Extract the (x, y) coordinate from the center of the cell holding the provided text.  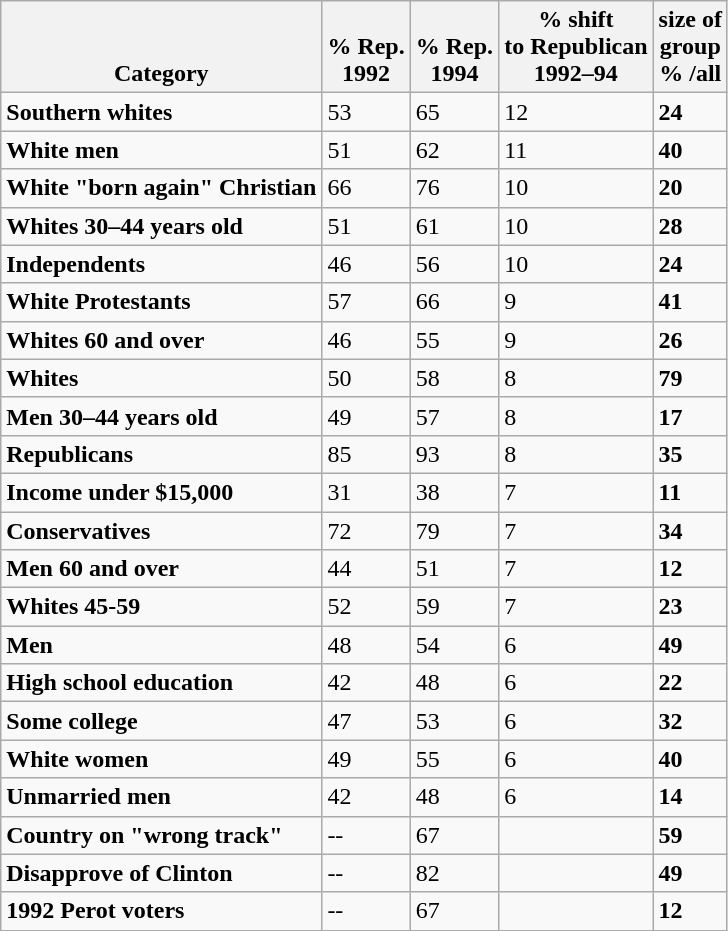
44 (366, 569)
20 (690, 188)
White "born again" Christian (162, 188)
Independents (162, 264)
Whites 45-59 (162, 607)
28 (690, 226)
62 (454, 150)
High school education (162, 683)
% shiftto Republican1992–94 (576, 47)
61 (454, 226)
47 (366, 721)
% Rep.1992 (366, 47)
85 (366, 454)
Category (162, 47)
14 (690, 797)
White women (162, 759)
17 (690, 416)
Southern whites (162, 112)
Whites 30–44 years old (162, 226)
Some college (162, 721)
White men (162, 150)
65 (454, 112)
93 (454, 454)
Disapprove of Clinton (162, 873)
Income under $15,000 (162, 492)
82 (454, 873)
Conservatives (162, 531)
Whites 60 and over (162, 340)
34 (690, 531)
size ofgroup% /all (690, 47)
32 (690, 721)
50 (366, 378)
54 (454, 645)
Men (162, 645)
52 (366, 607)
35 (690, 454)
22 (690, 683)
41 (690, 302)
1992 Perot voters (162, 911)
56 (454, 264)
Unmarried men (162, 797)
58 (454, 378)
72 (366, 531)
% Rep.1994 (454, 47)
Whites (162, 378)
Men 60 and over (162, 569)
38 (454, 492)
Men 30–44 years old (162, 416)
Republicans (162, 454)
31 (366, 492)
White Protestants (162, 302)
76 (454, 188)
Country on "wrong track" (162, 835)
23 (690, 607)
26 (690, 340)
